Pinpoint the cell where the given text exists, returning its [x, y] midpoint coordinate. 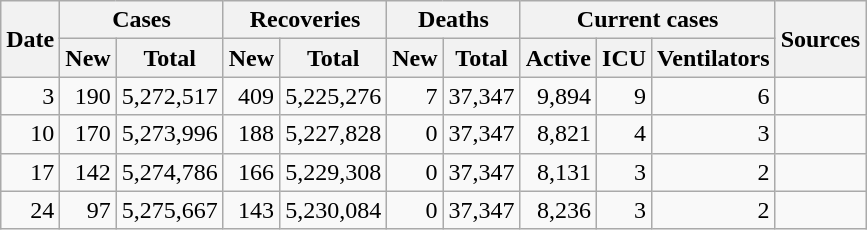
Recoveries [304, 20]
143 [251, 210]
5,274,786 [170, 172]
Active [558, 58]
Date [30, 39]
5,230,084 [334, 210]
190 [88, 96]
8,821 [558, 134]
4 [624, 134]
5,225,276 [334, 96]
Current cases [648, 20]
6 [714, 96]
5,272,517 [170, 96]
166 [251, 172]
17 [30, 172]
5,229,308 [334, 172]
5,273,996 [170, 134]
ICU [624, 58]
24 [30, 210]
Sources [820, 39]
8,236 [558, 210]
142 [88, 172]
9,894 [558, 96]
Deaths [454, 20]
409 [251, 96]
8,131 [558, 172]
9 [624, 96]
7 [415, 96]
170 [88, 134]
188 [251, 134]
5,227,828 [334, 134]
97 [88, 210]
Ventilators [714, 58]
5,275,667 [170, 210]
Cases [142, 20]
10 [30, 134]
